Pinpoint the cell where the given text exists, returning its [X, Y] midpoint coordinate. 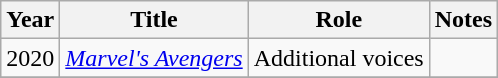
Role [338, 20]
Notes [463, 20]
Title [154, 20]
Marvel's Avengers [154, 58]
Year [30, 20]
2020 [30, 58]
Additional voices [338, 58]
